Detect which cell encompasses the target text, then output its [x, y] center coordinate. 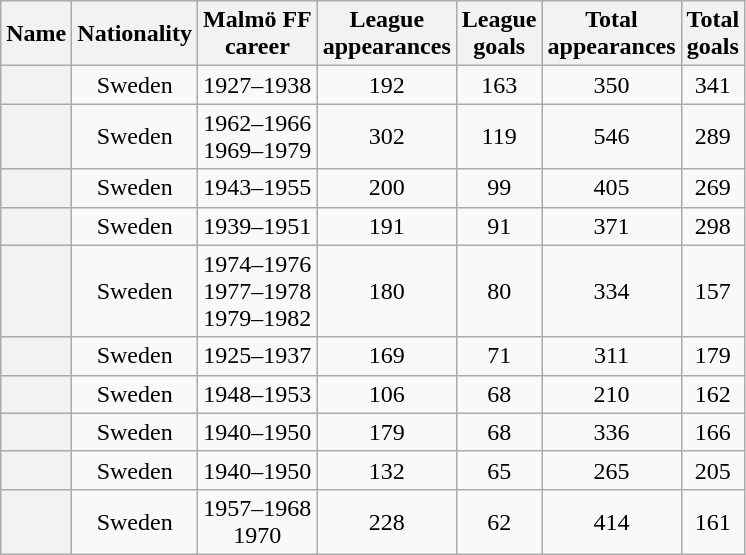
1925–1937 [258, 356]
166 [713, 432]
1927–1938 [258, 85]
302 [386, 136]
1943–1955 [258, 188]
157 [713, 291]
414 [612, 522]
192 [386, 85]
169 [386, 356]
Nationality [135, 34]
289 [713, 136]
350 [612, 85]
311 [612, 356]
65 [499, 470]
71 [499, 356]
91 [499, 226]
Malmö FFcareer [258, 34]
99 [499, 188]
371 [612, 226]
1957–19681970 [258, 522]
80 [499, 291]
1974–19761977–19781979–1982 [258, 291]
132 [386, 470]
200 [386, 188]
1962–19661969–1979 [258, 136]
405 [612, 188]
1948–1953 [258, 394]
161 [713, 522]
62 [499, 522]
Totalgoals [713, 34]
106 [386, 394]
180 [386, 291]
334 [612, 291]
Leaguegoals [499, 34]
336 [612, 432]
210 [612, 394]
191 [386, 226]
162 [713, 394]
163 [499, 85]
546 [612, 136]
Totalappearances [612, 34]
1939–1951 [258, 226]
119 [499, 136]
228 [386, 522]
341 [713, 85]
Name [36, 34]
Leagueappearances [386, 34]
269 [713, 188]
298 [713, 226]
265 [612, 470]
205 [713, 470]
